Capture the cell that displays the provided text and extract its [X, Y] central coordinate. 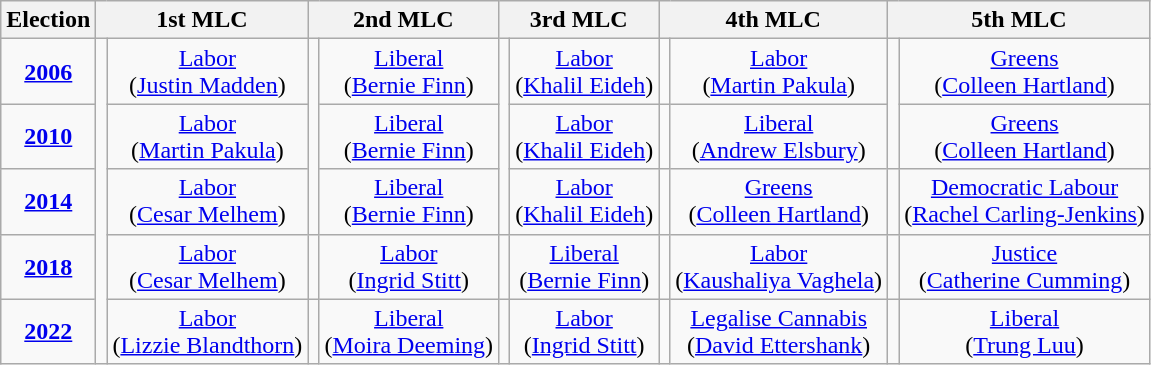
Liberal(Andrew Elsbury) [779, 136]
Election [48, 20]
5th MLC [1020, 20]
Justice(Catherine Cumming) [1025, 266]
2006 [48, 72]
2010 [48, 136]
3rd MLC [579, 20]
Labor(Kaushaliya Vaghela) [779, 266]
Democratic Labour(Rachel Carling-Jenkins) [1025, 202]
4th MLC [774, 20]
Labor(Justin Madden) [208, 72]
Legalise Cannabis(David Ettershank) [779, 332]
Labor(Lizzie Blandthorn) [208, 332]
2022 [48, 332]
1st MLC [202, 20]
2014 [48, 202]
2018 [48, 266]
Liberal(Moira Deeming) [409, 332]
2nd MLC [404, 20]
Liberal(Trung Luu) [1025, 332]
